From the cell containing the given text, extract its center point as [X, Y] coordinate. 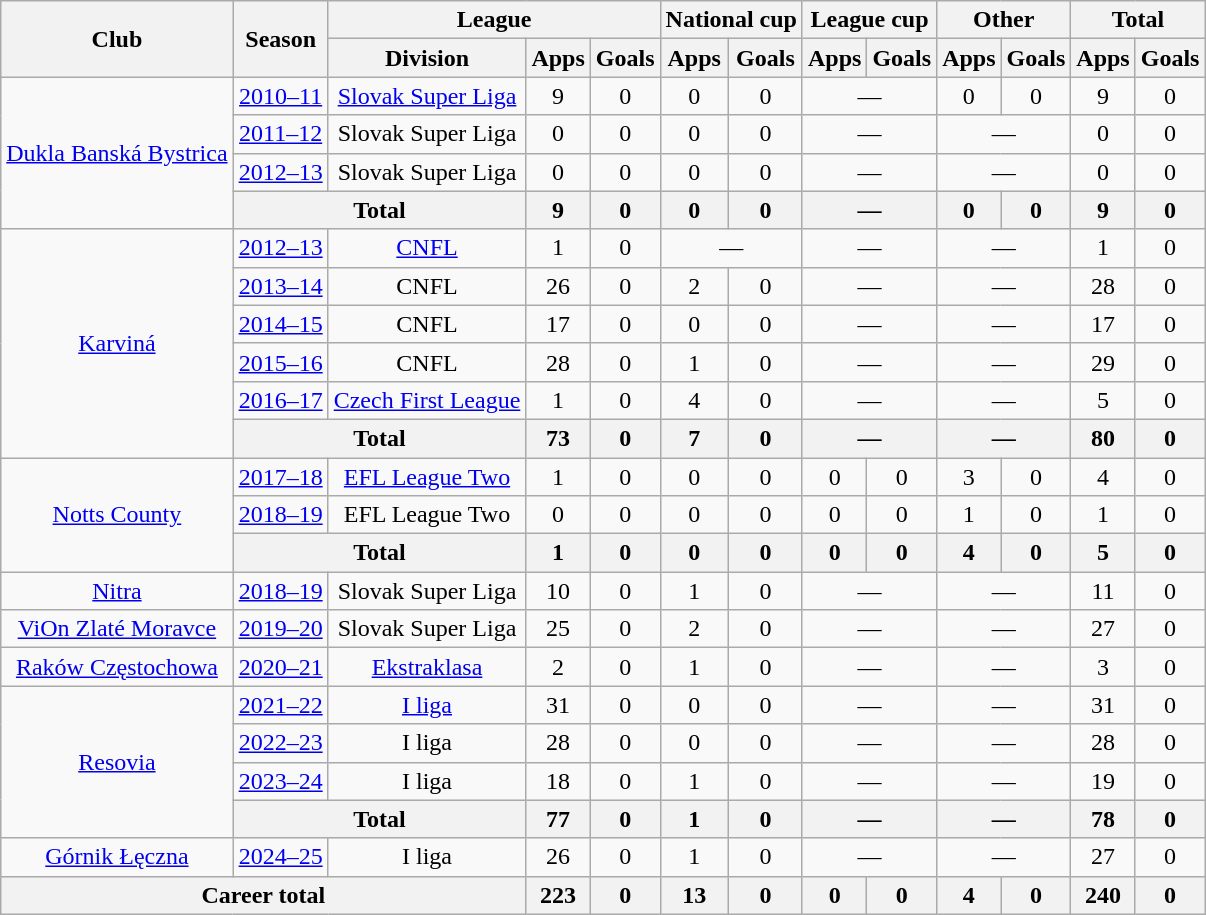
2020–21 [280, 667]
2022–23 [280, 743]
Karviná [117, 343]
7 [694, 438]
18 [558, 781]
Resovia [117, 762]
2015–16 [280, 362]
2017–18 [280, 477]
Other [1004, 20]
Czech First League [427, 400]
2019–20 [280, 629]
19 [1103, 781]
2011–12 [280, 134]
Ekstraklasa [427, 667]
2014–15 [280, 324]
73 [558, 438]
223 [558, 895]
Career total [264, 895]
2024–25 [280, 857]
Nitra [117, 591]
2023–24 [280, 781]
Season [280, 39]
29 [1103, 362]
Dukla Banská Bystrica [117, 153]
League cup [869, 20]
League [494, 20]
78 [1103, 819]
2010–11 [280, 96]
National cup [731, 20]
10 [558, 591]
77 [558, 819]
Notts County [117, 515]
Club [117, 39]
240 [1103, 895]
11 [1103, 591]
ViOn Zlaté Moravce [117, 629]
Raków Częstochowa [117, 667]
13 [694, 895]
2013–14 [280, 286]
80 [1103, 438]
25 [558, 629]
2016–17 [280, 400]
Górnik Łęczna [117, 857]
Division [427, 58]
2021–22 [280, 705]
